Detect which cell encompasses the target text, then output its (x, y) center coordinate. 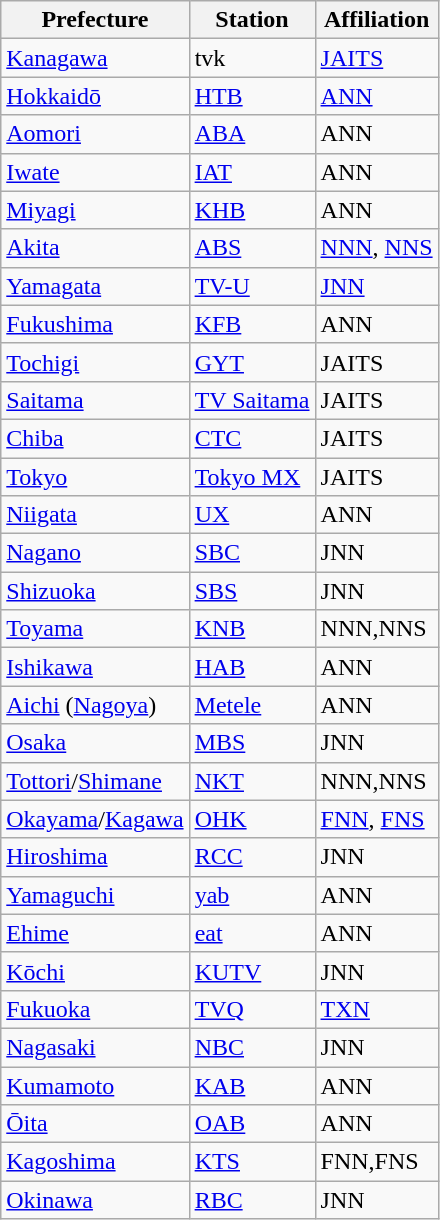
Shizuoka (95, 591)
Miyagi (95, 210)
Nagano (95, 553)
Kōchi (95, 971)
eat (252, 933)
KHB (252, 210)
Toyama (95, 629)
KTS (252, 1162)
RCC (252, 857)
SBS (252, 591)
Fukushima (95, 324)
Affiliation (376, 20)
HTB (252, 96)
Nagasaki (95, 1047)
GYT (252, 362)
Hiroshima (95, 857)
Ehime (95, 933)
KFB (252, 324)
Okayama/Kagawa (95, 819)
tvk (252, 58)
Tokyo (95, 477)
ABA (252, 134)
RBC (252, 1200)
Niigata (95, 515)
Aomori (95, 134)
Kagoshima (95, 1162)
NBC (252, 1047)
Station (252, 20)
Iwate (95, 172)
FNN, FNS (376, 819)
IAT (252, 172)
TVQ (252, 1009)
Ōita (95, 1124)
yab (252, 895)
Fukuoka (95, 1009)
TV Saitama (252, 400)
Tochigi (95, 362)
OAB (252, 1124)
Tottori/Shimane (95, 781)
Metele (252, 705)
NNN, NNS (376, 248)
KAB (252, 1085)
MBS (252, 743)
NKT (252, 781)
ABS (252, 248)
Osaka (95, 743)
FNN,FNS (376, 1162)
Chiba (95, 438)
CTC (252, 438)
KNB (252, 629)
Akita (95, 248)
Prefecture (95, 20)
Tokyo MX (252, 477)
Yamaguchi (95, 895)
HAB (252, 667)
OHK (252, 819)
KUTV (252, 971)
Kumamoto (95, 1085)
Ishikawa (95, 667)
Saitama (95, 400)
Aichi (Nagoya) (95, 705)
TXN (376, 1009)
TV-U (252, 286)
Kanagawa (95, 58)
Hokkaidō (95, 96)
Okinawa (95, 1200)
Yamagata (95, 286)
SBC (252, 553)
UX (252, 515)
